Locate the cell with the specified text and output its [x, y] center coordinate. 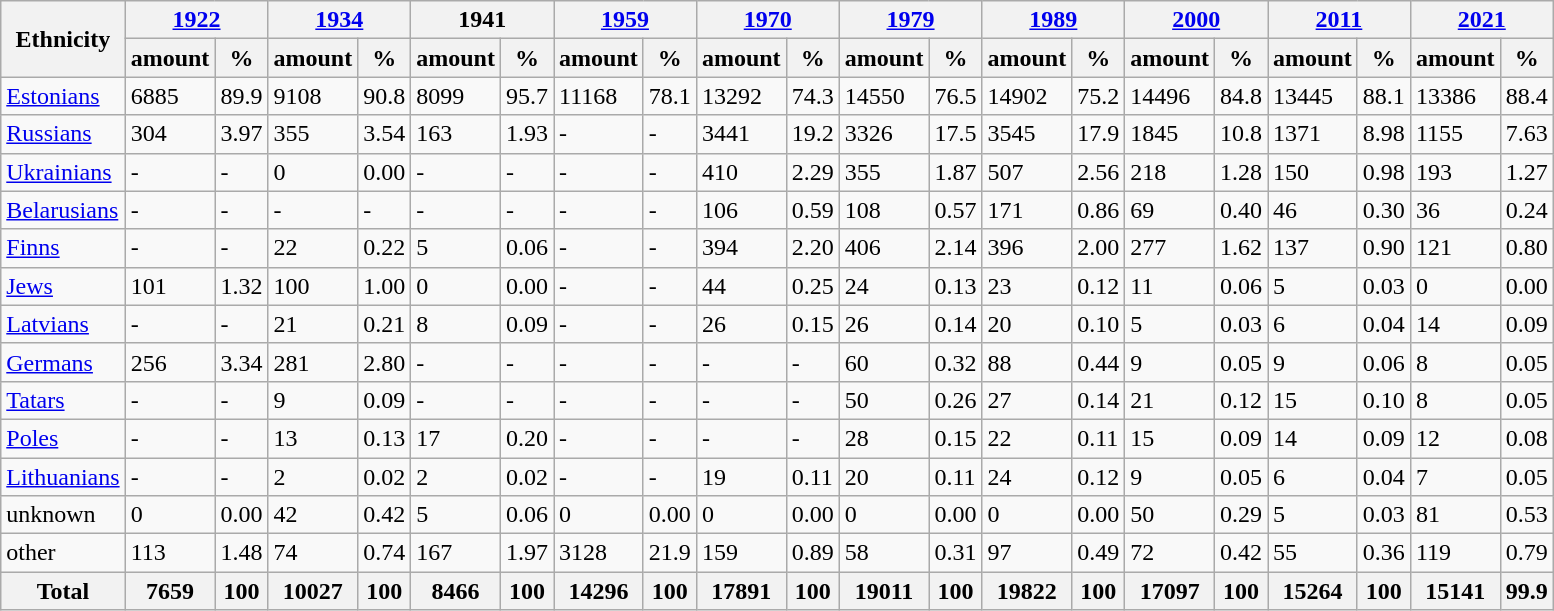
7659 [170, 591]
36 [1455, 210]
3441 [741, 134]
1155 [1455, 134]
3.97 [242, 134]
1989 [1054, 20]
119 [1455, 553]
15264 [1313, 591]
12 [1455, 438]
Lithuanians [63, 477]
1.93 [526, 134]
0.30 [1384, 210]
19 [741, 477]
97 [1027, 553]
256 [170, 362]
0.24 [1526, 210]
171 [1027, 210]
Ethnicity [63, 39]
0.40 [1242, 210]
101 [170, 286]
0.29 [1242, 515]
15141 [1455, 591]
88.1 [1384, 96]
121 [1455, 248]
14550 [884, 96]
58 [884, 553]
2021 [1482, 20]
0.44 [1098, 362]
410 [741, 172]
13 [313, 438]
1.28 [1242, 172]
90.8 [384, 96]
17097 [1170, 591]
42 [313, 515]
99.9 [1526, 591]
8466 [456, 591]
2.14 [956, 248]
13386 [1455, 96]
0.36 [1384, 553]
2.29 [812, 172]
1371 [1313, 134]
Jews [63, 286]
7 [1455, 477]
0.74 [384, 553]
Poles [63, 438]
Total [63, 591]
11168 [599, 96]
2.56 [1098, 172]
17.9 [1098, 134]
0.80 [1526, 248]
0.57 [956, 210]
106 [741, 210]
44 [741, 286]
89.9 [242, 96]
2.00 [1098, 248]
10027 [313, 591]
304 [170, 134]
406 [884, 248]
0.26 [956, 400]
Estonians [63, 96]
0.98 [1384, 172]
0.08 [1526, 438]
17.5 [956, 134]
74.3 [812, 96]
17891 [741, 591]
0.90 [1384, 248]
27 [1027, 400]
507 [1027, 172]
163 [456, 134]
3128 [599, 553]
23 [1027, 286]
0.86 [1098, 210]
60 [884, 362]
1959 [626, 20]
150 [1313, 172]
74 [313, 553]
17 [456, 438]
69 [1170, 210]
193 [1455, 172]
0.25 [812, 286]
0.53 [1526, 515]
1845 [1170, 134]
3.34 [242, 362]
137 [1313, 248]
396 [1027, 248]
Russians [63, 134]
0.79 [1526, 553]
394 [741, 248]
95.7 [526, 96]
19.2 [812, 134]
84.8 [1242, 96]
8.98 [1384, 134]
55 [1313, 553]
0.89 [812, 553]
78.1 [670, 96]
2.20 [812, 248]
19011 [884, 591]
9108 [313, 96]
0.31 [956, 553]
113 [170, 553]
1979 [910, 20]
14496 [1170, 96]
unknown [63, 515]
21.9 [670, 553]
Latvians [63, 324]
28 [884, 438]
14296 [599, 591]
8099 [456, 96]
0.21 [384, 324]
14902 [1027, 96]
167 [456, 553]
13445 [1313, 96]
11 [1170, 286]
Tatars [63, 400]
1.32 [242, 286]
1.87 [956, 172]
13292 [741, 96]
218 [1170, 172]
0.20 [526, 438]
other [63, 553]
1934 [340, 20]
3545 [1027, 134]
2011 [1340, 20]
75.2 [1098, 96]
46 [1313, 210]
Germans [63, 362]
1.27 [1526, 172]
277 [1170, 248]
3.54 [384, 134]
1.62 [1242, 248]
2000 [1196, 20]
1941 [482, 20]
1.97 [526, 553]
1.48 [242, 553]
7.63 [1526, 134]
Finns [63, 248]
0.59 [812, 210]
19822 [1027, 591]
6885 [170, 96]
Ukrainians [63, 172]
88 [1027, 362]
281 [313, 362]
81 [1455, 515]
10.8 [1242, 134]
88.4 [1526, 96]
0.49 [1098, 553]
2.80 [384, 362]
1.00 [384, 286]
Belarusians [63, 210]
1922 [196, 20]
0.32 [956, 362]
3326 [884, 134]
108 [884, 210]
0.22 [384, 248]
72 [1170, 553]
1970 [768, 20]
159 [741, 553]
76.5 [956, 96]
